Identify which cell holds the provided text, then report its (x, y) central coordinate. 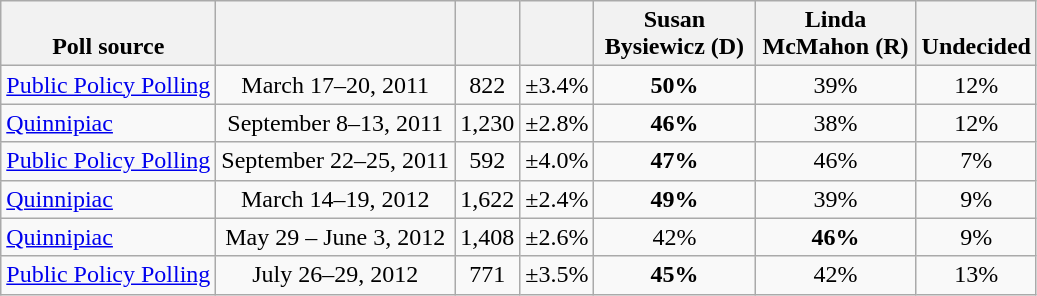
LindaMcMahon (R) (836, 34)
July 26–29, 2012 (336, 275)
September 8–13, 2011 (336, 123)
1,230 (488, 123)
March 14–19, 2012 (336, 199)
SusanBysiewicz (D) (674, 34)
May 29 – June 3, 2012 (336, 237)
592 (488, 161)
49% (674, 199)
Undecided (976, 34)
50% (674, 85)
±2.6% (557, 237)
±2.8% (557, 123)
822 (488, 85)
13% (976, 275)
1,622 (488, 199)
7% (976, 161)
38% (836, 123)
±3.4% (557, 85)
±2.4% (557, 199)
±4.0% (557, 161)
March 17–20, 2011 (336, 85)
771 (488, 275)
45% (674, 275)
1,408 (488, 237)
September 22–25, 2011 (336, 161)
Poll source (108, 34)
±3.5% (557, 275)
47% (674, 161)
